For the text-containing cell, return its midpoint in (x, y) coordinate format. 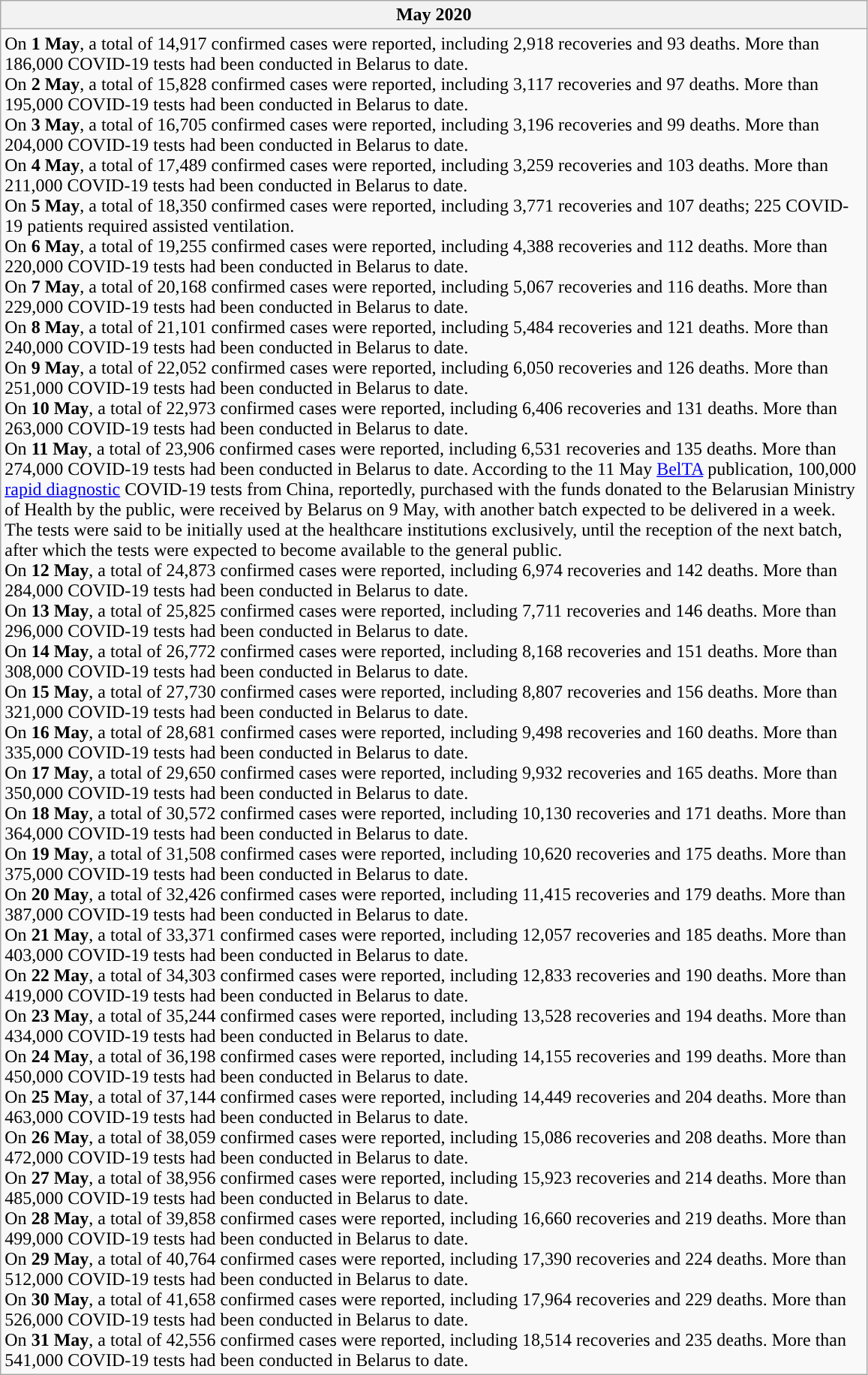
May 2020 (434, 15)
